Locate the cell with the specified text and output its [x, y] center coordinate. 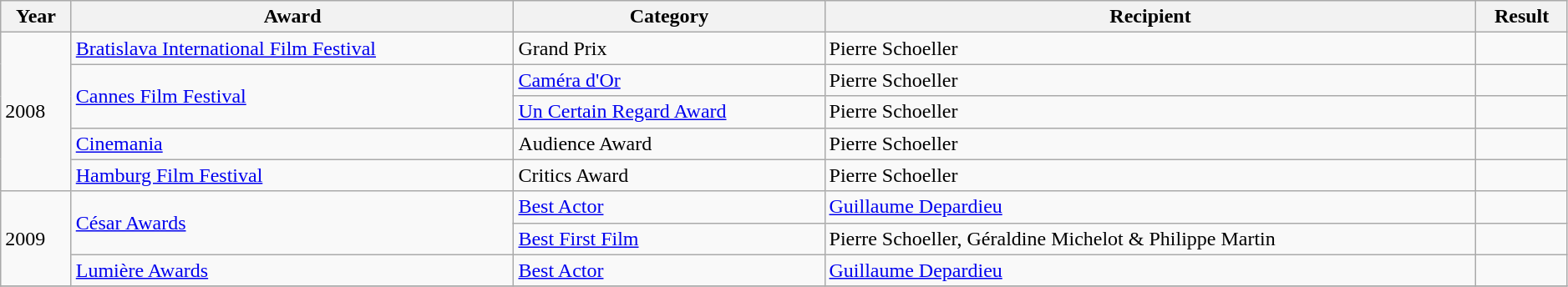
2008 [36, 112]
Lumière Awards [292, 270]
Recipient [1150, 17]
2009 [36, 239]
Best First Film [669, 239]
Cannes Film Festival [292, 96]
Grand Prix [669, 48]
Un Certain Regard Award [669, 112]
Award [292, 17]
Critics Award [669, 175]
Bratislava International Film Festival [292, 48]
Year [36, 17]
Caméra d'Or [669, 80]
Cinemania [292, 143]
Result [1522, 17]
Audience Award [669, 143]
Pierre Schoeller, Géraldine Michelot & Philippe Martin [1150, 239]
Category [669, 17]
César Awards [292, 223]
Hamburg Film Festival [292, 175]
